Provide the (x, y) coordinate of the cell's center where the given text is located.  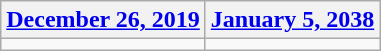
January 5, 2038 (292, 20)
December 26, 2019 (104, 20)
